Extract the (x, y) coordinate from the center of the cell holding the provided text.  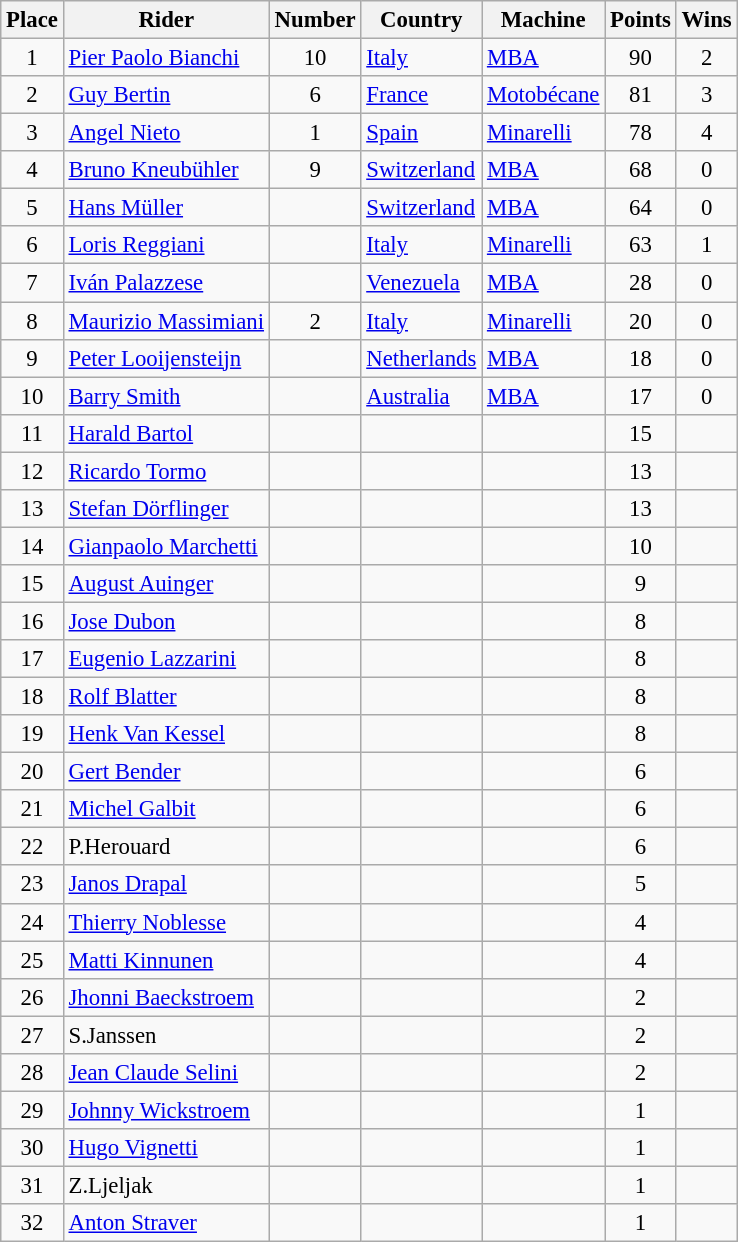
Hugo Vignetti (166, 1148)
Wins (706, 20)
Venezuela (422, 283)
Country (422, 20)
Z.Ljeljak (166, 1185)
24 (32, 922)
Ricardo Tormo (166, 471)
31 (32, 1185)
Iván Palazzese (166, 283)
France (422, 95)
Bruno Kneubühler (166, 170)
32 (32, 1223)
Machine (544, 20)
Netherlands (422, 358)
78 (640, 133)
23 (32, 885)
Janos Drapal (166, 885)
Peter Looijensteijn (166, 358)
S.Janssen (166, 1035)
Harald Bartol (166, 433)
Number (315, 20)
21 (32, 809)
Hans Müller (166, 208)
Australia (422, 396)
12 (32, 471)
Rider (166, 20)
19 (32, 734)
Points (640, 20)
Maurizio Massimiani (166, 321)
68 (640, 170)
11 (32, 433)
Rolf Blatter (166, 697)
Motobécane (544, 95)
Stefan Dörflinger (166, 509)
16 (32, 621)
30 (32, 1148)
Eugenio Lazzarini (166, 659)
Jose Dubon (166, 621)
25 (32, 960)
27 (32, 1035)
26 (32, 997)
Barry Smith (166, 396)
Jean Claude Selini (166, 1073)
14 (32, 546)
64 (640, 208)
7 (32, 283)
Michel Galbit (166, 809)
Angel Nieto (166, 133)
Anton Straver (166, 1223)
Matti Kinnunen (166, 960)
22 (32, 847)
Jhonni Baeckstroem (166, 997)
Spain (422, 133)
Gert Bender (166, 772)
Thierry Noblesse (166, 922)
Loris Reggiani (166, 245)
81 (640, 95)
90 (640, 58)
August Auinger (166, 584)
Gianpaolo Marchetti (166, 546)
63 (640, 245)
29 (32, 1110)
Pier Paolo Bianchi (166, 58)
Place (32, 20)
Henk Van Kessel (166, 734)
Guy Bertin (166, 95)
P.Herouard (166, 847)
Johnny Wickstroem (166, 1110)
